Find where the given text appears and provide that cell's center as (X, Y) coordinate. 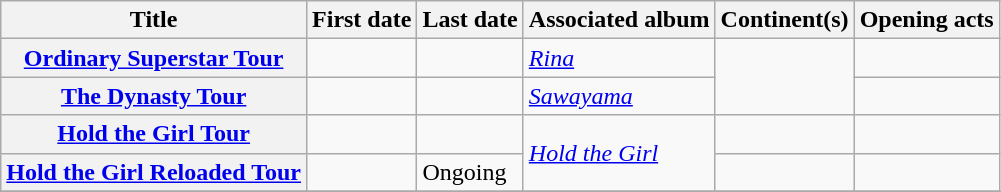
The Dynasty Tour (154, 96)
First date (362, 20)
Opening acts (926, 20)
Associated album (619, 20)
Hold the Girl Reloaded Tour (154, 172)
Rina (619, 58)
Hold the Girl (619, 153)
Title (154, 20)
Ongoing (470, 172)
Hold the Girl Tour (154, 134)
Continent(s) (784, 20)
Ordinary Superstar Tour (154, 58)
Sawayama (619, 96)
Last date (470, 20)
